For the text-containing cell, return its midpoint in (x, y) coordinate format. 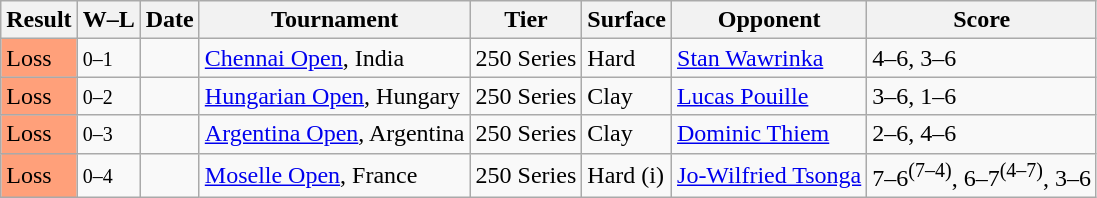
Opponent (770, 20)
Lucas Pouille (770, 96)
Moselle Open, France (334, 176)
0–3 (108, 134)
W–L (108, 20)
Argentina Open, Argentina (334, 134)
Tournament (334, 20)
Hard (i) (627, 176)
Dominic Thiem (770, 134)
Jo-Wilfried Tsonga (770, 176)
0–1 (108, 58)
Hard (627, 58)
2–6, 4–6 (982, 134)
3–6, 1–6 (982, 96)
0–2 (108, 96)
7–6(7–4), 6–7(4–7), 3–6 (982, 176)
0–4 (108, 176)
Tier (526, 20)
Chennai Open, India (334, 58)
Score (982, 20)
Surface (627, 20)
Stan Wawrinka (770, 58)
Hungarian Open, Hungary (334, 96)
Date (170, 20)
Result (39, 20)
4–6, 3–6 (982, 58)
